Locate the cell with the specified text and output its [X, Y] center coordinate. 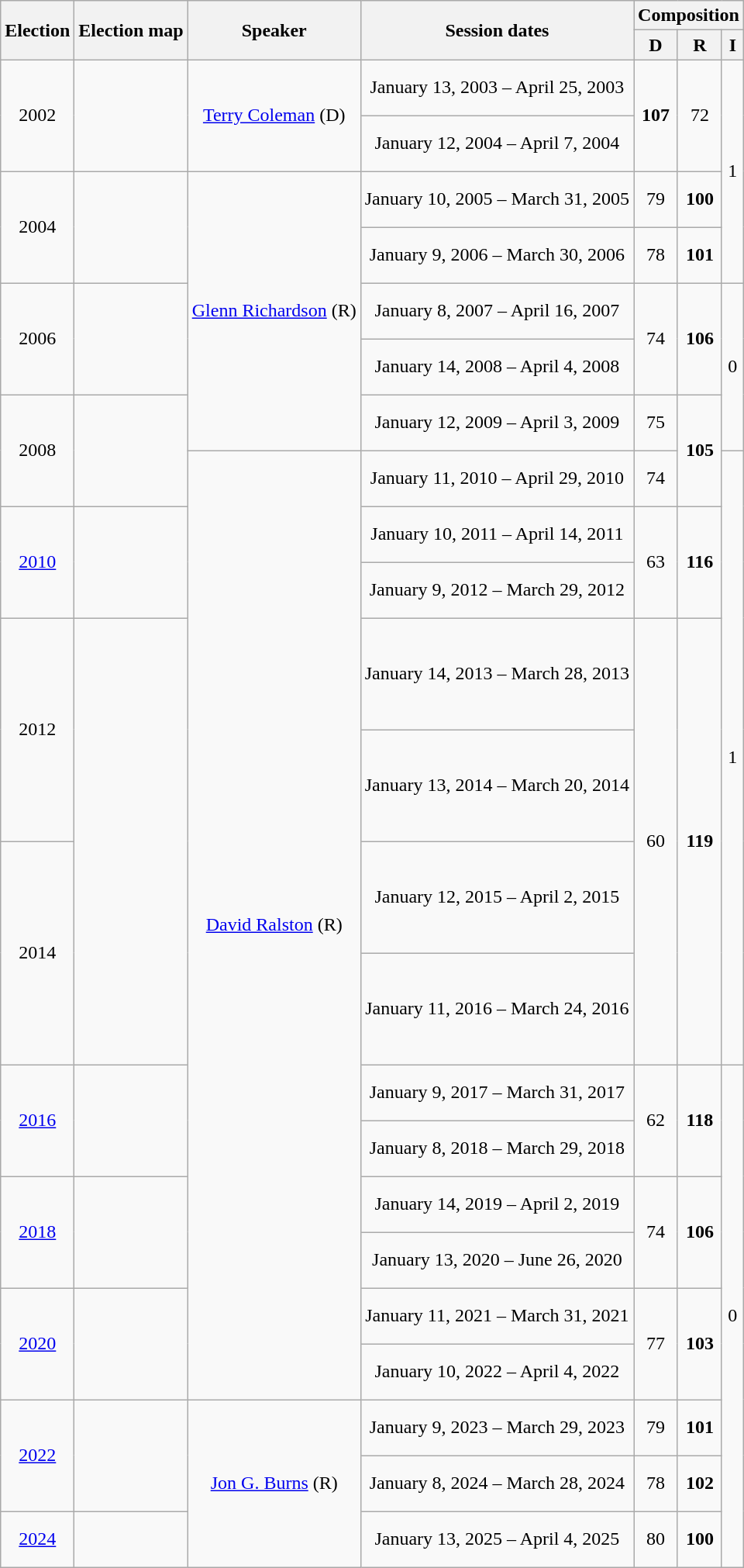
January 8, 2007 – April 16, 2007 [497, 311]
103 [699, 1344]
January 8, 2018 – March 29, 2018 [497, 1148]
2024 [37, 1539]
2018 [37, 1232]
75 [656, 423]
January 14, 2008 – April 4, 2008 [497, 367]
January 10, 2005 – March 31, 2005 [497, 199]
119 [699, 841]
2008 [37, 451]
2006 [37, 339]
102 [699, 1483]
Speaker [274, 30]
63 [656, 562]
2016 [37, 1121]
January 13, 2014 – March 20, 2014 [497, 786]
Election [37, 30]
January 12, 2015 – April 2, 2015 [497, 897]
January 11, 2010 – April 29, 2010 [497, 478]
105 [699, 451]
January 9, 2023 – March 29, 2023 [497, 1428]
116 [699, 562]
Election map [131, 30]
2004 [37, 227]
77 [656, 1344]
2014 [37, 953]
I [732, 45]
January 8, 2024 – March 28, 2024 [497, 1483]
January 10, 2011 – April 14, 2011 [497, 534]
January 11, 2021 – March 31, 2021 [497, 1316]
January 13, 2020 – June 26, 2020 [497, 1260]
January 12, 2009 – April 3, 2009 [497, 423]
118 [699, 1121]
60 [656, 841]
62 [656, 1121]
Composition [689, 16]
January 13, 2003 – April 25, 2003 [497, 88]
2012 [37, 730]
R [699, 45]
Terry Coleman (D) [274, 116]
David Ralston (R) [274, 925]
72 [699, 116]
Jon G. Burns (R) [274, 1483]
January 10, 2022 – April 4, 2022 [497, 1372]
January 9, 2006 – March 30, 2006 [497, 255]
D [656, 45]
January 14, 2019 – April 2, 2019 [497, 1204]
2020 [37, 1344]
2010 [37, 562]
January 9, 2017 – March 31, 2017 [497, 1093]
80 [656, 1539]
Session dates [497, 30]
2022 [37, 1456]
2002 [37, 116]
January 12, 2004 – April 7, 2004 [497, 143]
January 13, 2025 – April 4, 2025 [497, 1539]
January 11, 2016 – March 24, 2016 [497, 1009]
January 9, 2012 – March 29, 2012 [497, 590]
January 14, 2013 – March 28, 2013 [497, 674]
107 [656, 116]
Glenn Richardson (R) [274, 311]
